Return [X, Y] of the center of cell containing provided text 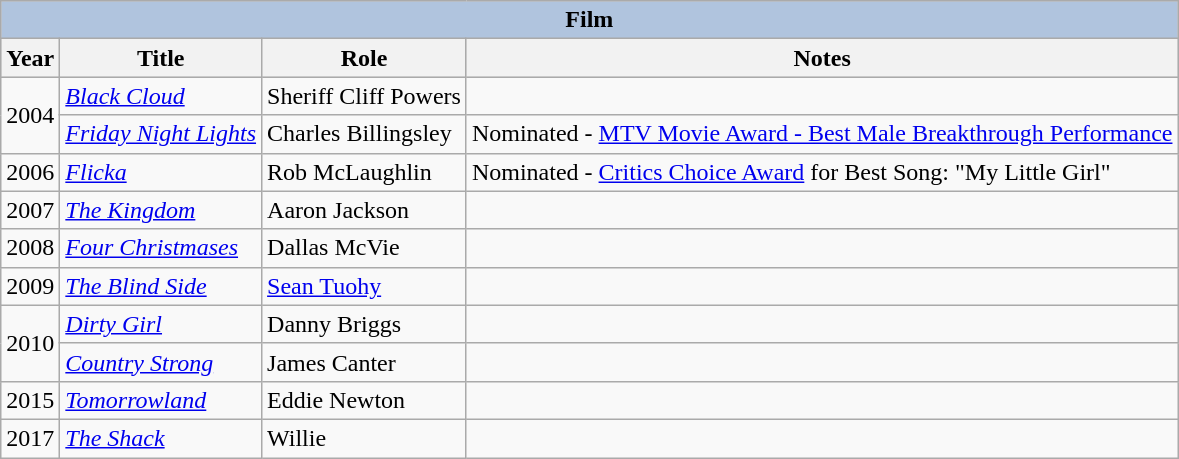
Four Christmases [161, 248]
2004 [30, 115]
2006 [30, 172]
Notes [822, 58]
Film [590, 20]
2017 [30, 438]
The Shack [161, 438]
Charles Billingsley [364, 134]
The Blind Side [161, 286]
2007 [30, 210]
Year [30, 58]
Sheriff Cliff Powers [364, 96]
2008 [30, 248]
2009 [30, 286]
Dallas McVie [364, 248]
Flicka [161, 172]
Dirty Girl [161, 324]
Country Strong [161, 362]
Nominated - Critics Choice Award for Best Song: "My Little Girl" [822, 172]
Sean Tuohy [364, 286]
Danny Briggs [364, 324]
James Canter [364, 362]
Willie [364, 438]
Tomorrowland [161, 400]
Role [364, 58]
2010 [30, 343]
Title [161, 58]
The Kingdom [161, 210]
Black Cloud [161, 96]
Nominated - MTV Movie Award - Best Male Breakthrough Performance [822, 134]
Friday Night Lights [161, 134]
Aaron Jackson [364, 210]
Rob McLaughlin [364, 172]
2015 [30, 400]
Eddie Newton [364, 400]
